Pinpoint the cell where the given text exists, returning its [x, y] midpoint coordinate. 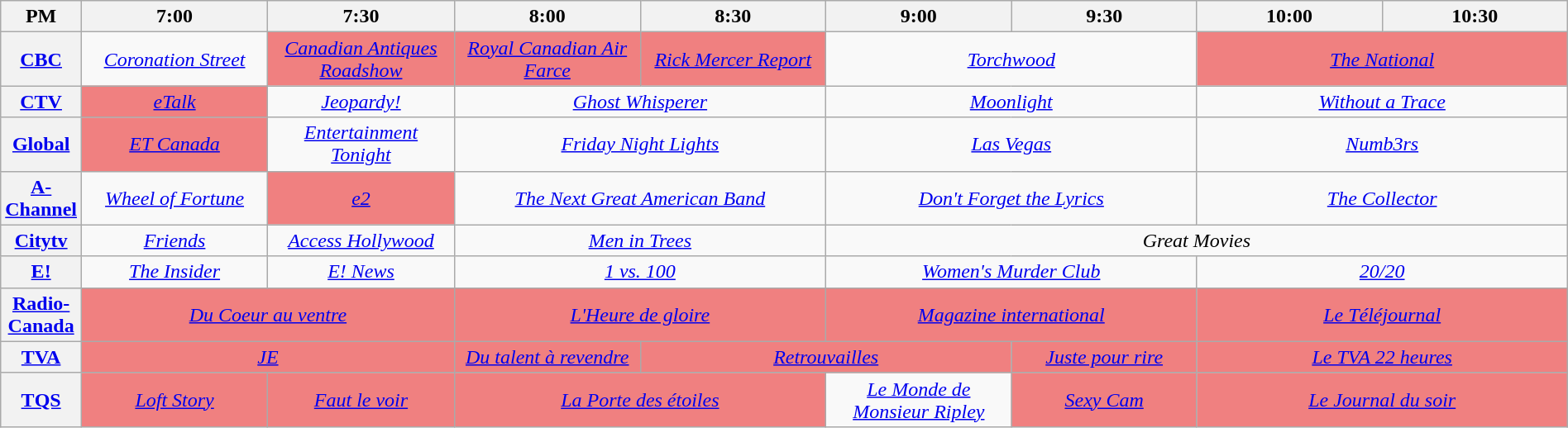
Rick Mercer Report [733, 59]
Radio-Canada [41, 314]
Men in Trees [640, 240]
Le Journal du soir [1382, 400]
Great Movies [1196, 240]
Don't Forget the Lyrics [1011, 198]
Coronation Street [175, 59]
Las Vegas [1011, 144]
9:30 [1104, 17]
e2 [361, 198]
The Collector [1382, 198]
Wheel of Fortune [175, 198]
E! News [361, 272]
Loft Story [175, 400]
Women's Murder Club [1011, 272]
CBC [41, 59]
L'Heure de gloire [640, 314]
Canadian Antiques Roadshow [361, 59]
JE [268, 357]
Magazine international [1011, 314]
7:30 [361, 17]
Friends [175, 240]
TQS [41, 400]
8:00 [547, 17]
7:00 [175, 17]
Without a Trace [1382, 102]
Du Coeur au ventre [268, 314]
Royal Canadian Air Farce [547, 59]
1 vs. 100 [640, 272]
Entertainment Tonight [361, 144]
La Porte des étoiles [640, 400]
The Next Great American Band [640, 198]
Torchwood [1011, 59]
TVA [41, 357]
Le Monde de Monsieur Ripley [918, 400]
10:00 [1289, 17]
Le TVA 22 heures [1382, 357]
Citytv [41, 240]
The National [1382, 59]
eTalk [175, 102]
Le Téléjournal [1382, 314]
8:30 [733, 17]
Global [41, 144]
Jeopardy! [361, 102]
20/20 [1382, 272]
A-Channel [41, 198]
PM [41, 17]
ET Canada [175, 144]
10:30 [1475, 17]
Retrouvailles [825, 357]
Juste pour rire [1104, 357]
Moonlight [1011, 102]
9:00 [918, 17]
Numb3rs [1382, 144]
Friday Night Lights [640, 144]
Sexy Cam [1104, 400]
Faut le voir [361, 400]
The Insider [175, 272]
Du talent à revendre [547, 357]
E! [41, 272]
Ghost Whisperer [640, 102]
Access Hollywood [361, 240]
CTV [41, 102]
